For the text-containing cell, return its midpoint in [x, y] coordinate format. 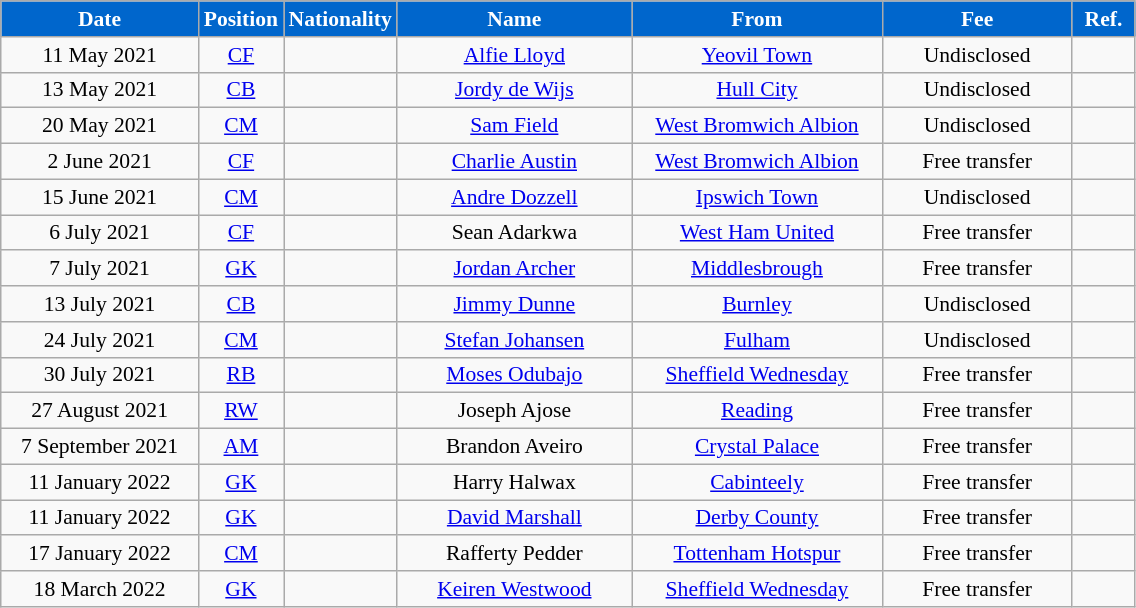
18 March 2022 [100, 589]
From [757, 19]
Tottenham Hotspur [757, 554]
Middlesbrough [757, 269]
Stefan Johansen [514, 340]
2 June 2021 [100, 162]
15 June 2021 [100, 197]
Name [514, 19]
Moses Odubajo [514, 375]
Fulham [757, 340]
Andre Dozzell [514, 197]
13 May 2021 [100, 90]
Fee [977, 19]
Jordy de Wijs [514, 90]
7 July 2021 [100, 269]
24 July 2021 [100, 340]
Harry Halwax [514, 482]
20 May 2021 [100, 126]
David Marshall [514, 518]
West Ham United [757, 233]
13 July 2021 [100, 304]
30 July 2021 [100, 375]
Yeovil Town [757, 55]
27 August 2021 [100, 411]
Position [240, 19]
7 September 2021 [100, 447]
Sean Adarkwa [514, 233]
Rafferty Pedder [514, 554]
Crystal Palace [757, 447]
Derby County [757, 518]
Reading [757, 411]
Alfie Lloyd [514, 55]
Jordan Archer [514, 269]
Ref. [1104, 19]
17 January 2022 [100, 554]
6 July 2021 [100, 233]
Hull City [757, 90]
Cabinteely [757, 482]
11 May 2021 [100, 55]
Sam Field [514, 126]
Brandon Aveiro [514, 447]
RB [240, 375]
Charlie Austin [514, 162]
Keiren Westwood [514, 589]
RW [240, 411]
AM [240, 447]
Burnley [757, 304]
Jimmy Dunne [514, 304]
Nationality [340, 19]
Ipswich Town [757, 197]
Date [100, 19]
Joseph Ajose [514, 411]
